Detect which cell encompasses the target text, then output its [x, y] center coordinate. 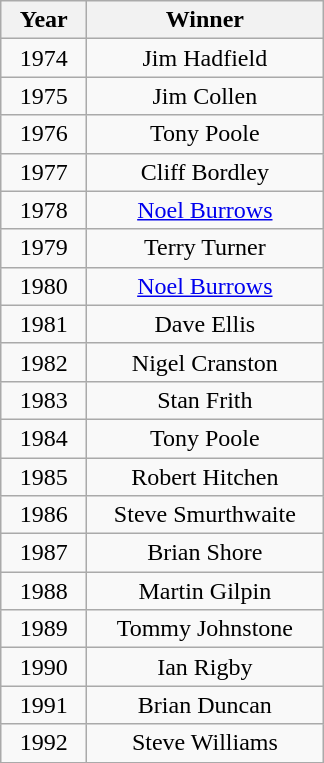
Steve Williams [205, 743]
1991 [44, 705]
1992 [44, 743]
Terry Turner [205, 248]
Winner [205, 20]
1977 [44, 172]
1983 [44, 400]
1984 [44, 438]
1975 [44, 96]
Jim Hadfield [205, 58]
Nigel Cranston [205, 362]
Steve Smurthwaite [205, 515]
1985 [44, 477]
Brian Duncan [205, 705]
1987 [44, 553]
1990 [44, 667]
1988 [44, 591]
Jim Collen [205, 96]
1974 [44, 58]
Ian Rigby [205, 667]
1979 [44, 248]
Dave Ellis [205, 324]
1978 [44, 210]
Stan Frith [205, 400]
Cliff Bordley [205, 172]
1976 [44, 134]
Year [44, 20]
Tommy Johnstone [205, 629]
1986 [44, 515]
1982 [44, 362]
1980 [44, 286]
Robert Hitchen [205, 477]
Martin Gilpin [205, 591]
1989 [44, 629]
Brian Shore [205, 553]
1981 [44, 324]
